Find where the given text appears and provide that cell's center as [x, y] coordinate. 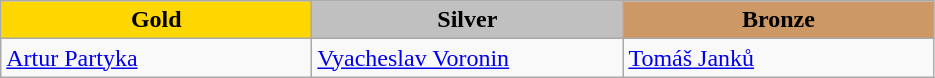
Gold [156, 20]
Artur Partyka [156, 58]
Vyacheslav Voronin [468, 58]
Tomáš Janků [778, 58]
Silver [468, 20]
Bronze [778, 20]
